Return [x, y] of the center of cell containing provided text 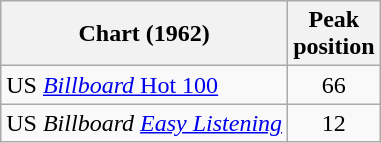
US Billboard Easy Listening [144, 123]
12 [334, 123]
Peakposition [334, 34]
US Billboard Hot 100 [144, 85]
66 [334, 85]
Chart (1962) [144, 34]
